Locate the cell with the specified text and output its (x, y) center coordinate. 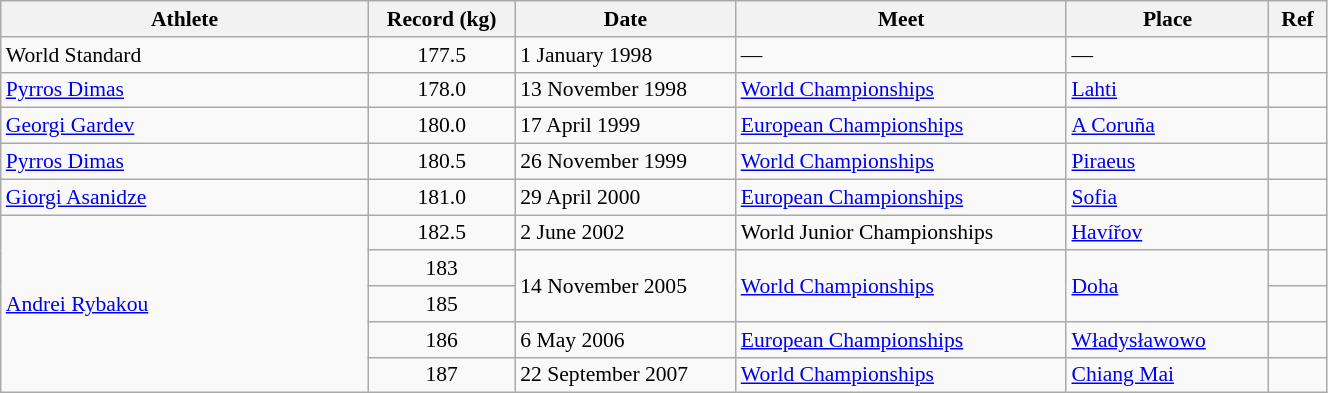
178.0 (442, 90)
Giorgi Asanidze (184, 197)
Doha (1167, 286)
182.5 (442, 233)
Andrei Rybakou (184, 304)
177.5 (442, 55)
Piraeus (1167, 162)
World Junior Championships (902, 233)
Lahti (1167, 90)
13 November 1998 (625, 90)
World Standard (184, 55)
Athlete (184, 19)
Chiang Mai (1167, 375)
Sofia (1167, 197)
2 June 2002 (625, 233)
186 (442, 340)
Record (kg) (442, 19)
181.0 (442, 197)
Georgi Gardev (184, 126)
22 September 2007 (625, 375)
1 January 1998 (625, 55)
Meet (902, 19)
26 November 1999 (625, 162)
Havířov (1167, 233)
29 April 2000 (625, 197)
Date (625, 19)
Ref (1298, 19)
A Coruña (1167, 126)
Place (1167, 19)
17 April 1999 (625, 126)
187 (442, 375)
6 May 2006 (625, 340)
185 (442, 304)
14 November 2005 (625, 286)
Władysławowo (1167, 340)
183 (442, 269)
180.0 (442, 126)
180.5 (442, 162)
